Pinpoint the cell where the given text exists, returning its (X, Y) midpoint coordinate. 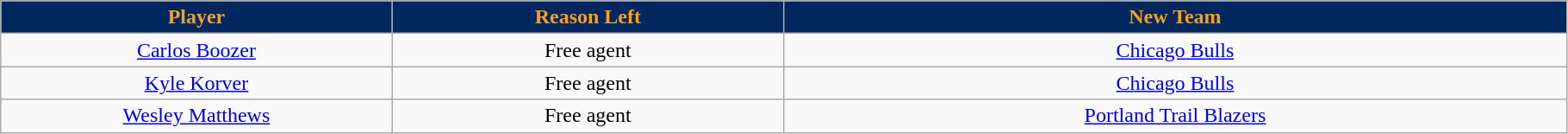
Portland Trail Blazers (1175, 116)
Player (196, 17)
Kyle Korver (196, 83)
Carlos Boozer (196, 50)
New Team (1175, 17)
Reason Left (588, 17)
Wesley Matthews (196, 116)
